Identify which cell holds the provided text, then report its [x, y] central coordinate. 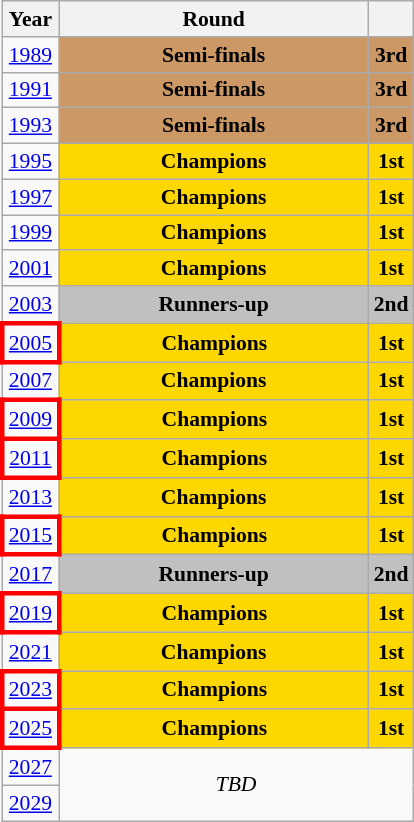
2027 [30, 766]
2013 [30, 498]
2025 [30, 730]
Round [214, 19]
1995 [30, 162]
2001 [30, 269]
2023 [30, 690]
1989 [30, 55]
2029 [30, 803]
2015 [30, 536]
2021 [30, 652]
TBD [236, 784]
2019 [30, 614]
2003 [30, 304]
1997 [30, 197]
2017 [30, 574]
1993 [30, 126]
2005 [30, 342]
2007 [30, 382]
1991 [30, 90]
2011 [30, 458]
Year [30, 19]
2009 [30, 420]
1999 [30, 233]
